Return the [X, Y] coordinate for the center point of the cell that contains the specified text.  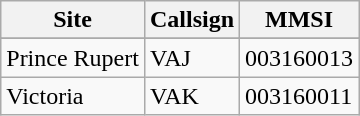
MMSI [300, 20]
Callsign [192, 20]
VAJ [192, 58]
Prince Rupert [73, 58]
Site [73, 20]
003160013 [300, 58]
003160011 [300, 96]
Victoria [73, 96]
VAK [192, 96]
